Find where the given text appears and provide that cell's center as (x, y) coordinate. 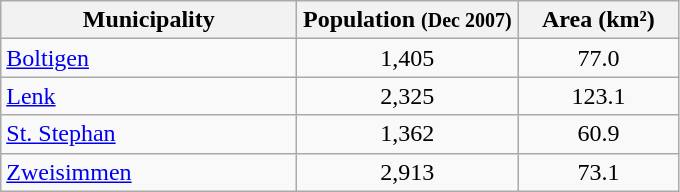
2,913 (408, 172)
St. Stephan (149, 134)
Zweisimmen (149, 172)
1,362 (408, 134)
77.0 (598, 58)
Municipality (149, 20)
123.1 (598, 96)
Population (Dec 2007) (408, 20)
73.1 (598, 172)
1,405 (408, 58)
Lenk (149, 96)
2,325 (408, 96)
60.9 (598, 134)
Area (km²) (598, 20)
Boltigen (149, 58)
